Detect which cell encompasses the target text, then output its (x, y) center coordinate. 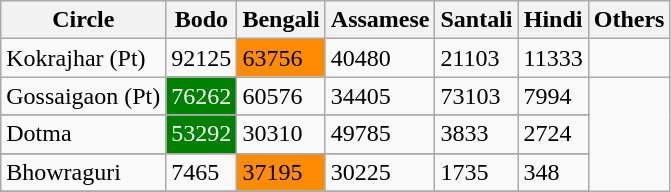
21103 (476, 58)
60576 (281, 96)
Bodo (202, 20)
63756 (281, 58)
Santali (476, 20)
Assamese (380, 20)
Gossaigaon (Pt) (84, 96)
53292 (202, 134)
40480 (380, 58)
Kokrajhar (Pt) (84, 58)
76262 (202, 96)
37195 (281, 172)
11333 (553, 58)
2724 (553, 134)
49785 (380, 134)
34405 (380, 96)
Dotma (84, 134)
1735 (476, 172)
73103 (476, 96)
7994 (553, 96)
Bhowraguri (84, 172)
30310 (281, 134)
Others (629, 20)
348 (553, 172)
7465 (202, 172)
3833 (476, 134)
30225 (380, 172)
Bengali (281, 20)
Hindi (553, 20)
92125 (202, 58)
Circle (84, 20)
